Determine the [X, Y] coordinate at the center of the cell enclosing the given text.  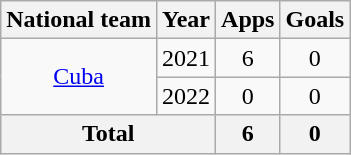
2021 [186, 58]
Year [186, 20]
Total [108, 134]
Apps [248, 20]
National team [79, 20]
Goals [315, 20]
2022 [186, 96]
Cuba [79, 77]
